Identify which cell holds the provided text, then report its (x, y) central coordinate. 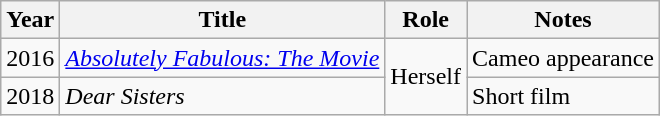
Year (30, 20)
2018 (30, 96)
Role (426, 20)
Absolutely Fabulous: The Movie (222, 58)
2016 (30, 58)
Dear Sisters (222, 96)
Title (222, 20)
Cameo appearance (564, 58)
Short film (564, 96)
Herself (426, 77)
Notes (564, 20)
